Search for the cell housing the specified text and yield its (X, Y) center coordinate. 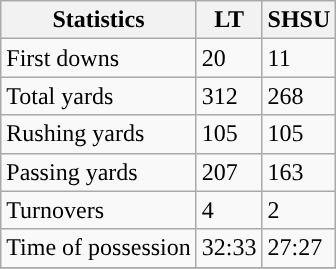
Statistics (99, 20)
First downs (99, 58)
Time of possession (99, 248)
207 (229, 172)
268 (299, 96)
32:33 (229, 248)
2 (299, 210)
20 (229, 58)
Passing yards (99, 172)
27:27 (299, 248)
312 (229, 96)
SHSU (299, 20)
163 (299, 172)
Turnovers (99, 210)
4 (229, 210)
Total yards (99, 96)
LT (229, 20)
Rushing yards (99, 134)
11 (299, 58)
